Output the (x, y) coordinate of the center of the cell containing the given text.  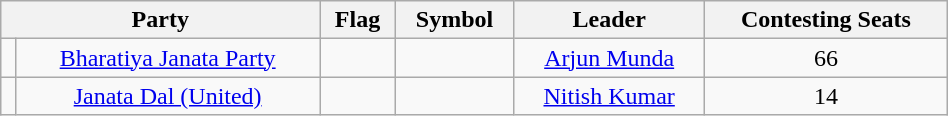
Party (160, 20)
14 (826, 96)
Symbol (454, 20)
Leader (610, 20)
Flag (358, 20)
Janata Dal (United) (168, 96)
Contesting Seats (826, 20)
Bharatiya Janata Party (168, 58)
Arjun Munda (610, 58)
66 (826, 58)
Nitish Kumar (610, 96)
